Identify which cell holds the provided text, then report its [X, Y] central coordinate. 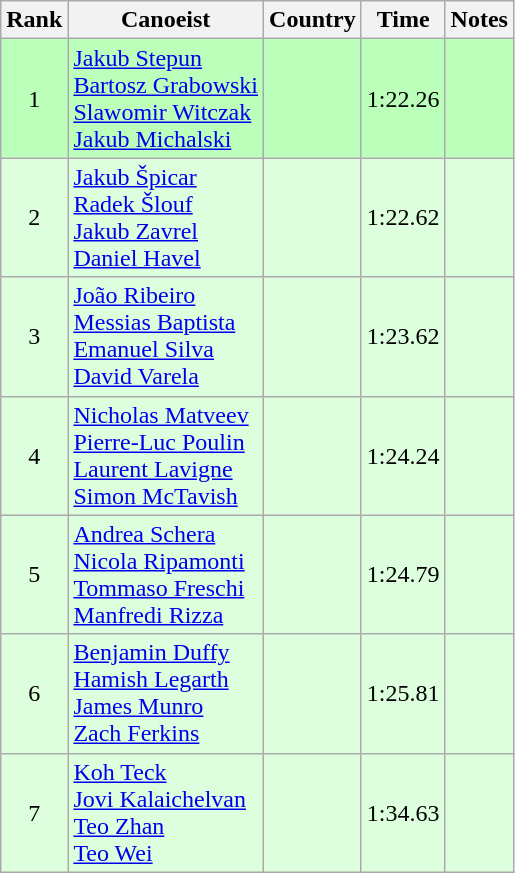
Jakub ŠpicarRadek ŠloufJakub ZavrelDaniel Havel [166, 218]
Time [403, 20]
Rank [34, 20]
Jakub StepunBartosz GrabowskiSlawomir WitczakJakub Michalski [166, 98]
5 [34, 574]
Notes [479, 20]
1:34.63 [403, 812]
6 [34, 694]
1:22.62 [403, 218]
Nicholas MatveevPierre-Luc PoulinLaurent LavigneSimon McTavish [166, 456]
Canoeist [166, 20]
1:24.79 [403, 574]
Koh TeckJovi KalaichelvanTeo ZhanTeo Wei [166, 812]
1:24.24 [403, 456]
1:23.62 [403, 336]
4 [34, 456]
Country [313, 20]
3 [34, 336]
7 [34, 812]
1:25.81 [403, 694]
1 [34, 98]
João RibeiroMessias BaptistaEmanuel SilvaDavid Varela [166, 336]
Andrea ScheraNicola RipamontiTommaso FreschiManfredi Rizza [166, 574]
2 [34, 218]
Benjamin DuffyHamish LegarthJames MunroZach Ferkins [166, 694]
1:22.26 [403, 98]
